Provide the (x, y) coordinate of the cell's center where the given text is located.  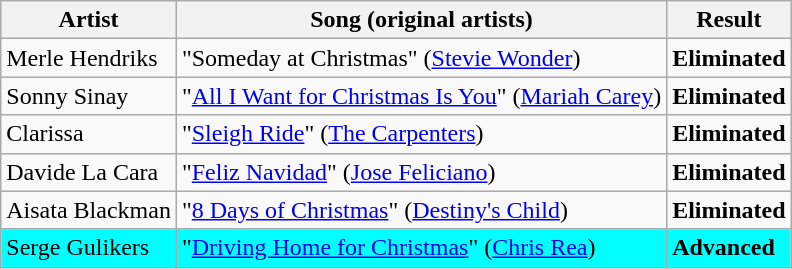
"Sleigh Ride" (The Carpenters) (421, 134)
Serge Gulikers (89, 248)
Sonny Sinay (89, 96)
"Feliz Navidad" (Jose Feliciano) (421, 172)
Aisata Blackman (89, 210)
Advanced (729, 248)
"8 Days of Christmas" (Destiny's Child) (421, 210)
Clarissa (89, 134)
Merle Hendriks (89, 58)
Davide La Cara (89, 172)
"Someday at Christmas" (Stevie Wonder) (421, 58)
Artist (89, 20)
"All I Want for Christmas Is You" (Mariah Carey) (421, 96)
Result (729, 20)
Song (original artists) (421, 20)
"Driving Home for Christmas" (Chris Rea) (421, 248)
